Determine the (X, Y) coordinate at the center of the cell enclosing the given text.  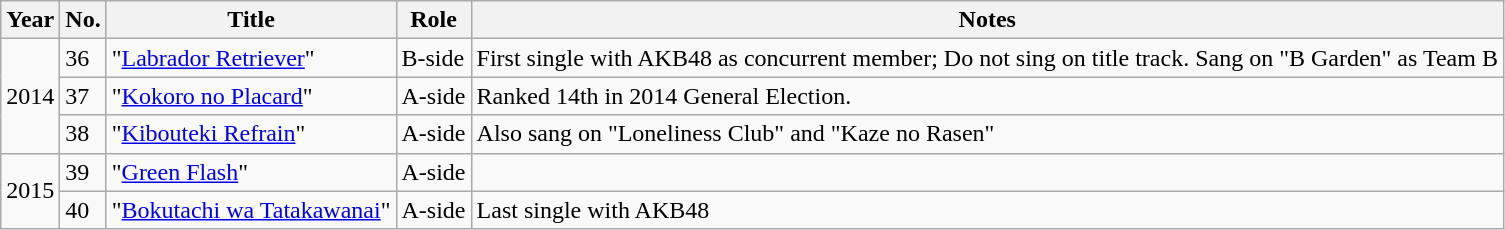
Last single with AKB48 (987, 210)
"Kokoro no Placard" (251, 96)
"Green Flash" (251, 172)
Role (434, 20)
"Bokutachi wa Tatakawanai" (251, 210)
36 (83, 58)
Year (30, 20)
Title (251, 20)
No. (83, 20)
"Kibouteki Refrain" (251, 134)
2014 (30, 96)
39 (83, 172)
First single with AKB48 as concurrent member; Do not sing on title track. Sang on "B Garden" as Team B (987, 58)
37 (83, 96)
"Labrador Retriever" (251, 58)
2015 (30, 191)
Ranked 14th in 2014 General Election. (987, 96)
B-side (434, 58)
Notes (987, 20)
38 (83, 134)
Also sang on "Loneliness Club" and "Kaze no Rasen" (987, 134)
40 (83, 210)
